Identify which cell holds the provided text, then report its [x, y] central coordinate. 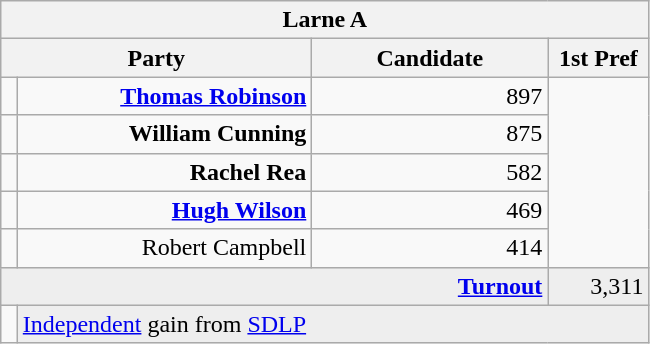
Larne A [325, 20]
469 [430, 210]
Robert Campbell [164, 248]
Candidate [430, 58]
Party [156, 58]
414 [430, 248]
1st Pref [598, 58]
897 [430, 96]
582 [430, 172]
Independent gain from SDLP [333, 324]
William Cunning [164, 134]
Thomas Robinson [164, 96]
875 [430, 134]
3,311 [598, 286]
Turnout [274, 286]
Rachel Rea [164, 172]
Hugh Wilson [164, 210]
